Find where the given text appears and provide that cell's center as (X, Y) coordinate. 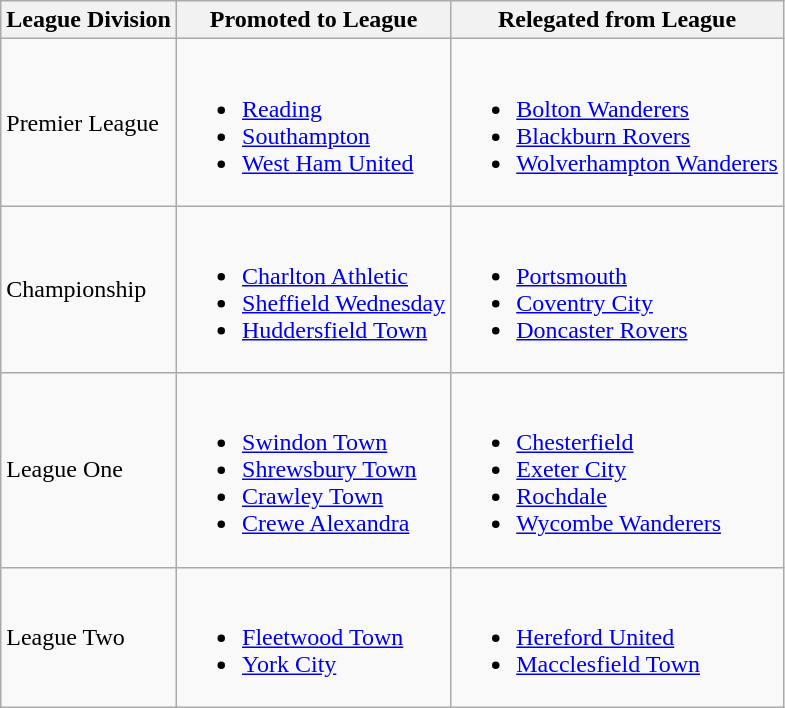
League Two (89, 637)
Charlton Athletic Sheffield Wednesday Huddersfield Town (314, 290)
Fleetwood Town York City (314, 637)
Hereford United Macclesfield Town (618, 637)
Championship (89, 290)
Bolton Wanderers Blackburn Rovers Wolverhampton Wanderers (618, 122)
League One (89, 470)
Premier League (89, 122)
Relegated from League (618, 20)
Portsmouth Coventry City Doncaster Rovers (618, 290)
Swindon Town Shrewsbury Town Crawley Town Crewe Alexandra (314, 470)
Chesterfield Exeter City Rochdale Wycombe Wanderers (618, 470)
Reading Southampton West Ham United (314, 122)
Promoted to League (314, 20)
League Division (89, 20)
